Provide the (x, y) coordinate of the cell's center where the given text is located.  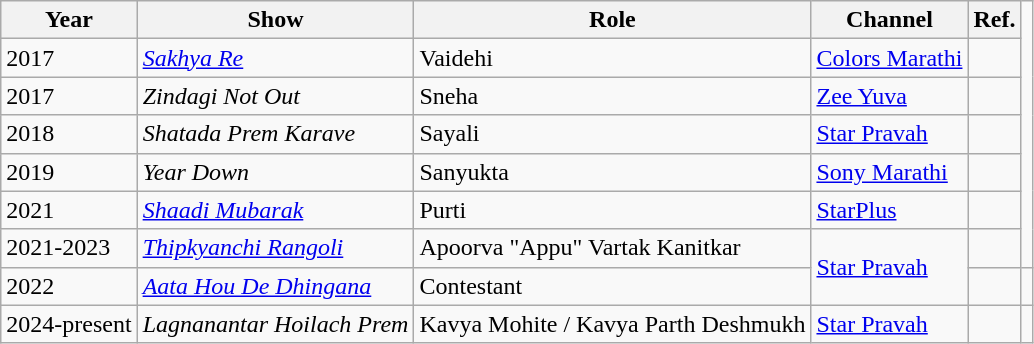
Sakhya Re (276, 58)
Sayali (612, 134)
Shatada Prem Karave (276, 134)
Kavya Mohite / Kavya Parth Deshmukh (612, 324)
Ref. (994, 20)
2021-2023 (69, 248)
2021 (69, 210)
Contestant (612, 286)
Purti (612, 210)
StarPlus (890, 210)
Show (276, 20)
Thipkyanchi Rangoli (276, 248)
Zindagi Not Out (276, 96)
Zee Yuva (890, 96)
Sneha (612, 96)
2024-present (69, 324)
Channel (890, 20)
Year (69, 20)
Shaadi Mubarak (276, 210)
Vaidehi (612, 58)
2018 (69, 134)
Lagnanantar Hoilach Prem (276, 324)
Sanyukta (612, 172)
2022 (69, 286)
Aata Hou De Dhingana (276, 286)
Year Down (276, 172)
Apoorva "Appu" Vartak Kanitkar (612, 248)
Role (612, 20)
Colors Marathi (890, 58)
2019 (69, 172)
Sony Marathi (890, 172)
